Identify which cell holds the provided text, then report its [x, y] central coordinate. 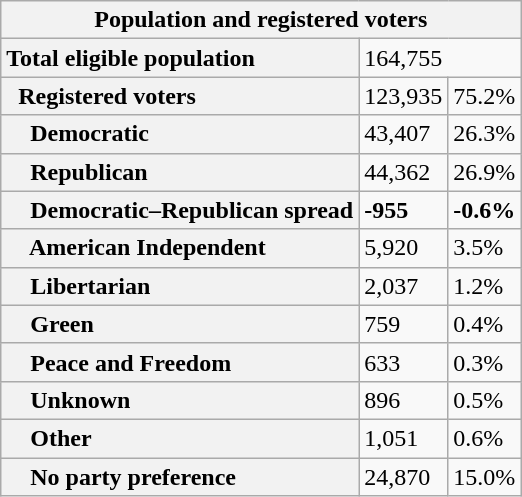
-955 [404, 210]
164,755 [440, 58]
0.6% [484, 438]
26.3% [484, 134]
26.9% [484, 172]
Other [180, 438]
No party preference [180, 477]
Green [180, 324]
24,870 [404, 477]
Peace and Freedom [180, 362]
-0.6% [484, 210]
Democratic–Republican spread [180, 210]
44,362 [404, 172]
2,037 [404, 286]
0.5% [484, 400]
896 [404, 400]
1,051 [404, 438]
43,407 [404, 134]
3.5% [484, 248]
0.3% [484, 362]
633 [404, 362]
0.4% [484, 324]
123,935 [404, 96]
5,920 [404, 248]
American Independent [180, 248]
75.2% [484, 96]
Population and registered voters [261, 20]
Republican [180, 172]
15.0% [484, 477]
1.2% [484, 286]
Total eligible population [180, 58]
Registered voters [180, 96]
Democratic [180, 134]
Unknown [180, 400]
Libertarian [180, 286]
759 [404, 324]
